Output the (X, Y) coordinate of the center of the cell containing the given text.  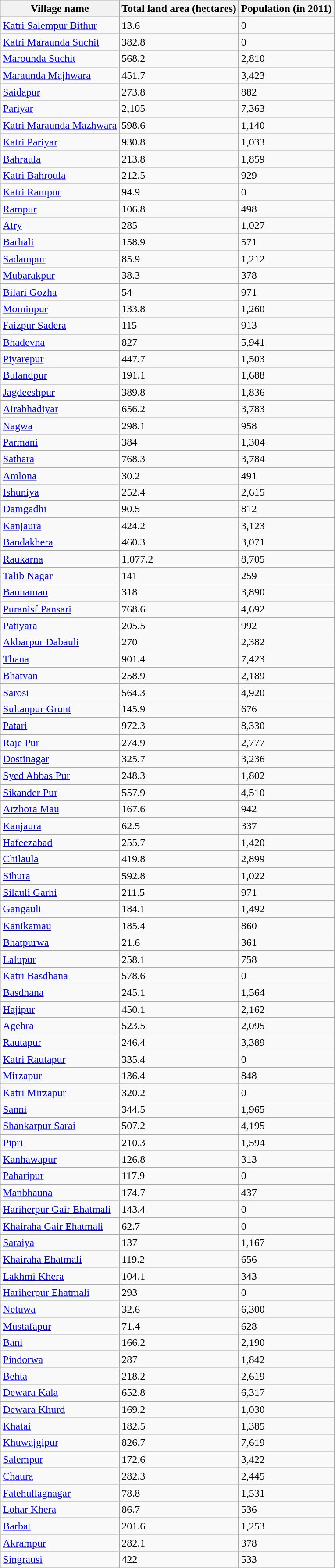
1,842 (286, 1359)
1,033 (286, 142)
287 (179, 1359)
Nagwa (60, 425)
1,503 (286, 359)
3,422 (286, 1459)
Sanni (60, 1109)
533 (286, 1560)
8,330 (286, 726)
Airabhadiyar (60, 409)
1,492 (286, 909)
248.3 (179, 776)
182.5 (179, 1426)
4,692 (286, 609)
1,212 (286, 259)
384 (179, 442)
Total land area (hectares) (179, 9)
167.6 (179, 809)
Dewara Khurd (60, 1409)
913 (286, 326)
21.6 (179, 942)
882 (286, 92)
Bulandpur (60, 375)
Katri Maraunda Mazhwara (60, 125)
Akbarpur Dabauli (60, 642)
Singrausi (60, 1560)
389.8 (179, 392)
Mubarakpur (60, 276)
460.3 (179, 542)
Patiyara (60, 626)
507.2 (179, 1126)
2,162 (286, 1009)
258.1 (179, 959)
2,445 (286, 1476)
929 (286, 175)
Fatehullagnagar (60, 1493)
210.3 (179, 1143)
Raje Pur (60, 743)
191.1 (179, 375)
523.5 (179, 1026)
958 (286, 425)
117.9 (179, 1176)
1,594 (286, 1143)
Dostinagar (60, 759)
1,859 (286, 159)
172.6 (179, 1459)
451.7 (179, 75)
Saidapur (60, 92)
Basdhana (60, 992)
424.2 (179, 526)
1,030 (286, 1409)
205.5 (179, 626)
Population (in 2011) (286, 9)
7,423 (286, 659)
2,190 (286, 1343)
827 (179, 342)
1,167 (286, 1242)
Hajipur (60, 1009)
270 (179, 642)
133.8 (179, 309)
1,531 (286, 1493)
Patari (60, 726)
94.9 (179, 192)
Baunamau (60, 592)
174.7 (179, 1193)
136.4 (179, 1076)
Akrampur (60, 1543)
Silauli Garhi (60, 892)
Saraiya (60, 1242)
Pindorwa (60, 1359)
143.4 (179, 1209)
Rautapur (60, 1043)
54 (179, 292)
422 (179, 1560)
Arzhora Mau (60, 809)
255.7 (179, 842)
185.4 (179, 926)
119.2 (179, 1259)
38.3 (179, 276)
Rampur (60, 209)
942 (286, 809)
Maraunda Majhwara (60, 75)
Katri Mirzapur (60, 1093)
Katri Bahroula (60, 175)
860 (286, 926)
30.2 (179, 475)
Khatai (60, 1426)
285 (179, 226)
1,564 (286, 992)
992 (286, 626)
Lalupur (60, 959)
Sihura (60, 876)
137 (179, 1242)
450.1 (179, 1009)
Paharipur (60, 1176)
972.3 (179, 726)
Lakhmi Khera (60, 1276)
1,836 (286, 392)
4,510 (286, 793)
211.5 (179, 892)
Netuwa (60, 1310)
Village name (60, 9)
Pariyar (60, 109)
1,077.2 (179, 559)
184.1 (179, 909)
Faizpur Sadera (60, 326)
Thana (60, 659)
Sarosi (60, 692)
212.5 (179, 175)
Hariherpur Ehatmali (60, 1293)
252.4 (179, 492)
313 (286, 1159)
3,423 (286, 75)
5,941 (286, 342)
Pipri (60, 1143)
201.6 (179, 1526)
213.8 (179, 159)
318 (179, 592)
343 (286, 1276)
758 (286, 959)
32.6 (179, 1310)
901.4 (179, 659)
Katri Pariyar (60, 142)
325.7 (179, 759)
2,810 (286, 59)
Chaura (60, 1476)
62.5 (179, 826)
245.1 (179, 992)
1,802 (286, 776)
78.8 (179, 1493)
3,071 (286, 542)
2,095 (286, 1026)
3,123 (286, 526)
Bani (60, 1343)
282.1 (179, 1543)
Hariherpur Gair Ehatmali (60, 1209)
Atry (60, 226)
578.6 (179, 976)
564.3 (179, 692)
246.4 (179, 1043)
437 (286, 1193)
8,705 (286, 559)
447.7 (179, 359)
Khairaha Gair Ehatmali (60, 1226)
Puranisf Pansari (60, 609)
491 (286, 475)
1,140 (286, 125)
498 (286, 209)
Jagdeeshpur (60, 392)
293 (179, 1293)
768.3 (179, 459)
848 (286, 1076)
86.7 (179, 1509)
4,920 (286, 692)
273.8 (179, 92)
652.8 (179, 1393)
169.2 (179, 1409)
Bilari Gozha (60, 292)
Salempur (60, 1459)
3,784 (286, 459)
104.1 (179, 1276)
Bahraula (60, 159)
6,300 (286, 1310)
Chilaula (60, 859)
Raukarna (60, 559)
Katri Rampur (60, 192)
Sikander Pur (60, 793)
571 (286, 242)
90.5 (179, 509)
1,385 (286, 1426)
Katri Maraunda Suchit (60, 42)
Amlona (60, 475)
1,420 (286, 842)
145.9 (179, 709)
2,189 (286, 676)
Khuwajgipur (60, 1443)
Damgadhi (60, 509)
Barbat (60, 1526)
Behta (60, 1376)
826.7 (179, 1443)
6,317 (286, 1393)
930.8 (179, 142)
382.8 (179, 42)
Kanikamau (60, 926)
361 (286, 942)
598.6 (179, 125)
Dewara Kala (60, 1393)
Sadampur (60, 259)
126.8 (179, 1159)
419.8 (179, 859)
Khairaha Ehatmali (60, 1259)
298.1 (179, 425)
2,615 (286, 492)
Marounda Suchit (60, 59)
7,363 (286, 109)
106.8 (179, 209)
1,965 (286, 1109)
320.2 (179, 1093)
3,783 (286, 409)
676 (286, 709)
337 (286, 826)
258.9 (179, 676)
2,105 (179, 109)
Mominpur (60, 309)
2,899 (286, 859)
Barhali (60, 242)
13.6 (179, 25)
Shankarpur Sarai (60, 1126)
Katri Rautapur (60, 1059)
Katri Salempur Bithur (60, 25)
344.5 (179, 1109)
1,688 (286, 375)
335.4 (179, 1059)
3,890 (286, 592)
3,236 (286, 759)
62.7 (179, 1226)
Bandakhera (60, 542)
115 (179, 326)
Sathara (60, 459)
Piyarepur (60, 359)
768.6 (179, 609)
2,382 (286, 642)
Mirzapur (60, 1076)
Gangauli (60, 909)
166.2 (179, 1343)
812 (286, 509)
1,304 (286, 442)
656 (286, 1259)
Talib Nagar (60, 576)
2,619 (286, 1376)
Bhatvan (60, 676)
Bhatpurwa (60, 942)
592.8 (179, 876)
Katri Basdhana (60, 976)
7,619 (286, 1443)
3,389 (286, 1043)
Lohar Khera (60, 1509)
4,195 (286, 1126)
1,022 (286, 876)
Kanhawapur (60, 1159)
141 (179, 576)
282.3 (179, 1476)
628 (286, 1326)
1,260 (286, 309)
1,027 (286, 226)
536 (286, 1509)
Syed Abbas Pur (60, 776)
656.2 (179, 409)
Ishuniya (60, 492)
Agehra (60, 1026)
1,253 (286, 1526)
259 (286, 576)
274.9 (179, 743)
Manbhauna (60, 1193)
218.2 (179, 1376)
Mustafapur (60, 1326)
Hafeezabad (60, 842)
557.9 (179, 793)
Parmani (60, 442)
2,777 (286, 743)
71.4 (179, 1326)
Sultanpur Grunt (60, 709)
158.9 (179, 242)
Bhadevna (60, 342)
568.2 (179, 59)
85.9 (179, 259)
